Extract the [x, y] coordinate from the center of the cell holding the provided text.  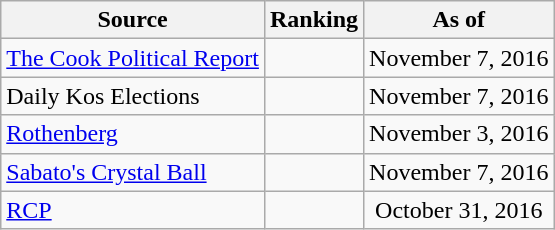
Rothenberg [133, 134]
October 31, 2016 [459, 210]
Sabato's Crystal Ball [133, 172]
Daily Kos Elections [133, 96]
Ranking [314, 20]
The Cook Political Report [133, 58]
RCP [133, 210]
As of [459, 20]
November 3, 2016 [459, 134]
Source [133, 20]
